Determine the (x, y) coordinate at the center of the cell enclosing the given text.  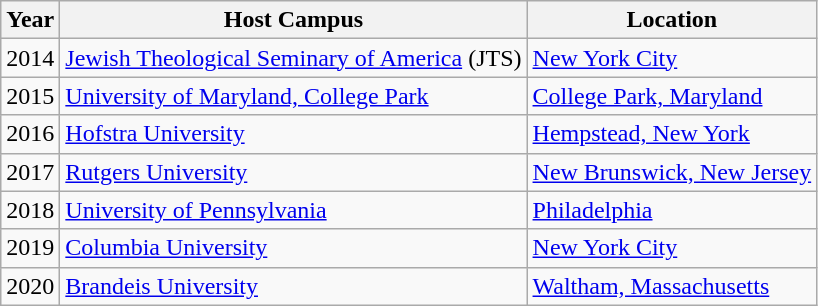
College Park, Maryland (672, 96)
Waltham, Massachusetts (672, 286)
2016 (30, 134)
University of Maryland, College Park (294, 96)
Philadelphia (672, 210)
2017 (30, 172)
Year (30, 20)
New Brunswick, New Jersey (672, 172)
2015 (30, 96)
Brandeis University (294, 286)
Columbia University (294, 248)
University of Pennsylvania (294, 210)
Location (672, 20)
2018 (30, 210)
Host Campus (294, 20)
Hempstead, New York (672, 134)
Hofstra University (294, 134)
2020 (30, 286)
2014 (30, 58)
Rutgers University (294, 172)
2019 (30, 248)
Jewish Theological Seminary of America (JTS) (294, 58)
